For the text-containing cell, return its midpoint in [X, Y] coordinate format. 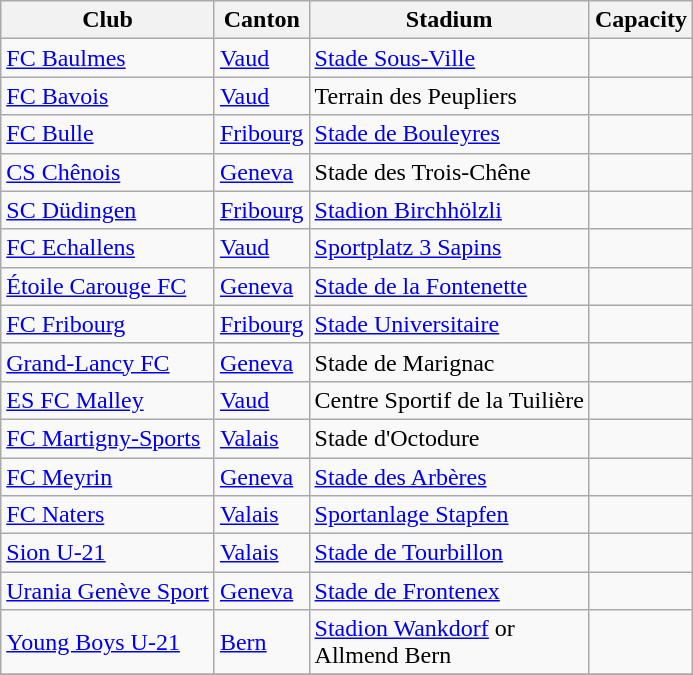
Centre Sportif de la Tuilière [449, 400]
FC Bulle [108, 134]
Stade d'Octodure [449, 438]
Sportanlage Stapfen [449, 515]
FC Echallens [108, 248]
Stade de Marignac [449, 362]
Stade de la Fontenette [449, 286]
Stade Sous-Ville [449, 58]
FC Bavois [108, 96]
Sportplatz 3 Sapins [449, 248]
Stade des Arbères [449, 477]
FC Fribourg [108, 324]
FC Baulmes [108, 58]
Urania Genève Sport [108, 591]
Bern [262, 642]
ES FC Malley [108, 400]
Stade des Trois-Chêne [449, 172]
Young Boys U-21 [108, 642]
Terrain des Peupliers [449, 96]
FC Meyrin [108, 477]
Canton [262, 20]
Étoile Carouge FC [108, 286]
FC Naters [108, 515]
Stade de Frontenex [449, 591]
Sion U-21 [108, 553]
FC Martigny-Sports [108, 438]
Stade de Bouleyres [449, 134]
Grand-Lancy FC [108, 362]
CS Chênois [108, 172]
SC Düdingen [108, 210]
Capacity [640, 20]
Stade de Tourbillon [449, 553]
Stadium [449, 20]
Club [108, 20]
Stade Universitaire [449, 324]
Stadion Wankdorf orAllmend Bern [449, 642]
Stadion Birchhölzli [449, 210]
